For the text-containing cell, return its midpoint in (x, y) coordinate format. 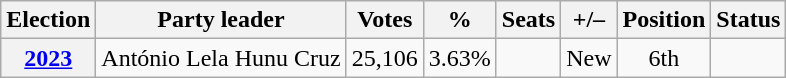
Votes (384, 20)
% (460, 20)
New (589, 58)
2023 (48, 58)
+/– (589, 20)
Position (664, 20)
3.63% (460, 58)
Status (748, 20)
Election (48, 20)
25,106 (384, 58)
6th (664, 58)
António Lela Hunu Cruz (221, 58)
Party leader (221, 20)
Seats (528, 20)
